Find where the given text appears and provide that cell's center as [x, y] coordinate. 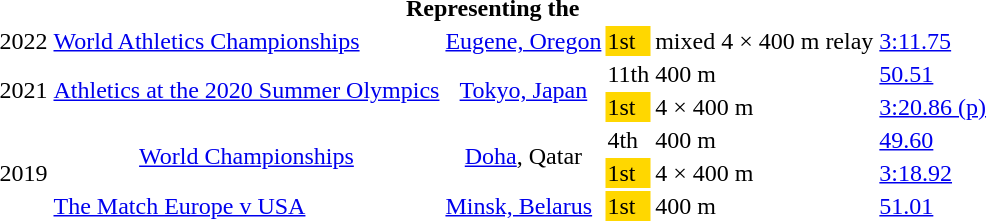
World Championships [246, 156]
Minsk, Belarus [524, 206]
The Match Europe v USA [246, 206]
World Athletics Championships [246, 41]
4th [628, 140]
mixed 4 × 400 m relay [764, 41]
Eugene, Oregon [524, 41]
Athletics at the 2020 Summer Olympics [246, 90]
Doha, Qatar [524, 156]
11th [628, 74]
Tokyo, Japan [524, 90]
